Capture the cell that displays the provided text and extract its (X, Y) central coordinate. 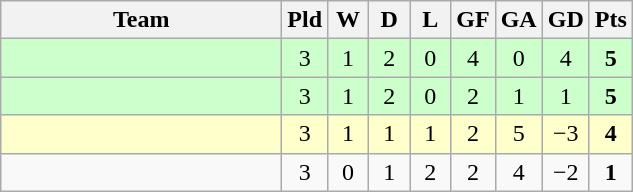
Pts (610, 20)
Pld (305, 20)
D (390, 20)
GD (566, 20)
L (430, 20)
−3 (566, 134)
GF (473, 20)
W (348, 20)
GA (518, 20)
Team (142, 20)
−2 (566, 172)
